Return the [X, Y] coordinate for the center point of the cell that contains the specified text.  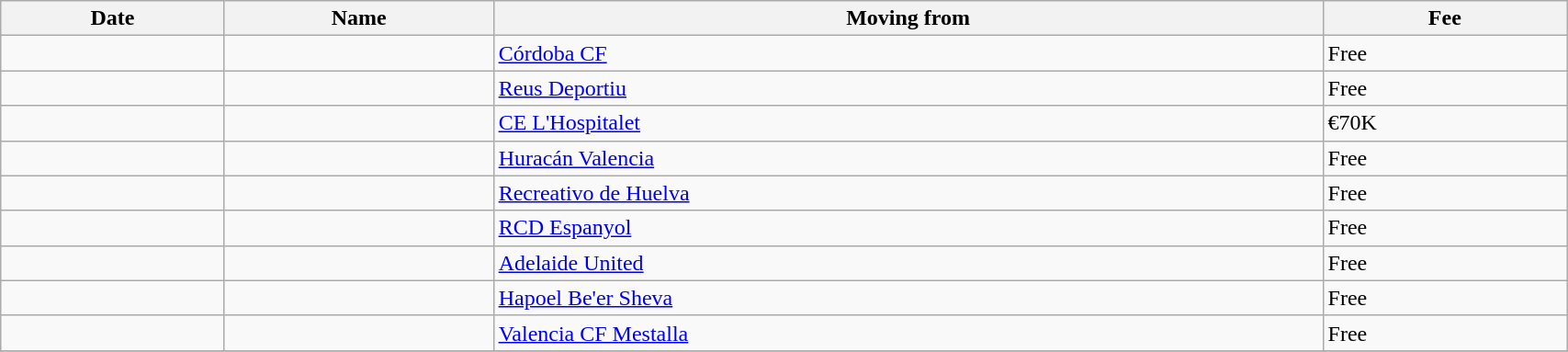
Moving from [908, 18]
Reus Deportiu [908, 88]
Córdoba CF [908, 53]
CE L'Hospitalet [908, 123]
Hapoel Be'er Sheva [908, 298]
Fee [1445, 18]
Valencia CF Mestalla [908, 333]
Name [358, 18]
Adelaide United [908, 263]
Recreativo de Huelva [908, 193]
RCD Espanyol [908, 228]
Huracán Valencia [908, 158]
Date [112, 18]
€70K [1445, 123]
